Return [x, y] of the center of cell containing provided text 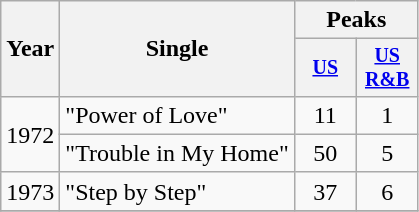
1973 [30, 191]
USR&B [387, 68]
37 [325, 191]
"Power of Love" [177, 115]
50 [325, 153]
5 [387, 153]
1 [387, 115]
Year [30, 49]
"Step by Step" [177, 191]
Peaks [356, 20]
Single [177, 49]
"Trouble in My Home" [177, 153]
1972 [30, 134]
6 [387, 191]
11 [325, 115]
US [325, 68]
